Return the (X, Y) coordinate for the center point of the cell that contains the specified text.  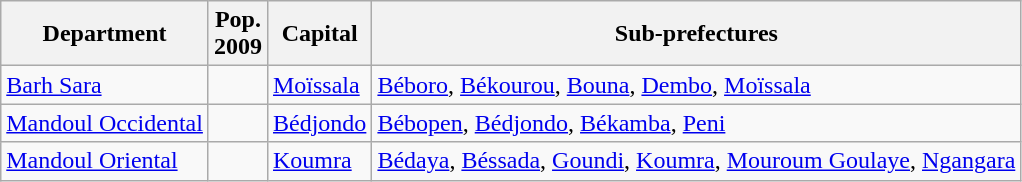
Bédaya, Béssada, Goundi, Koumra, Mouroum Goulaye, Ngangara (696, 161)
Pop.2009 (238, 34)
Mandoul Occidental (105, 123)
Koumra (319, 161)
Barh Sara (105, 85)
Béboro, Békourou, Bouna, Dembo, Moïssala (696, 85)
Department (105, 34)
Bébopen, Bédjondo, Békamba, Peni (696, 123)
Bédjondo (319, 123)
Sub-prefectures (696, 34)
Moïssala (319, 85)
Capital (319, 34)
Mandoul Oriental (105, 161)
